Find where the given text appears and provide that cell's center as (x, y) coordinate. 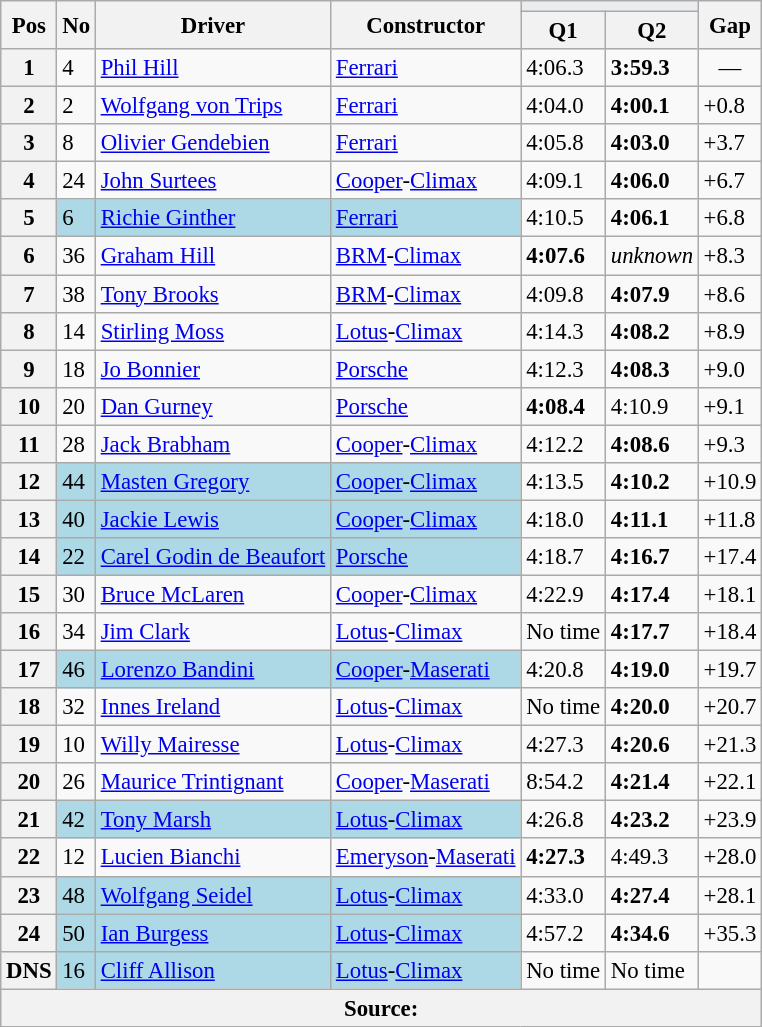
Gap (730, 25)
46 (76, 670)
15 (29, 594)
3:59.3 (652, 68)
Olivier Gendebien (212, 143)
Tony Marsh (212, 820)
4:06.1 (652, 219)
4:10.2 (652, 482)
Lucien Bianchi (212, 858)
4:20.8 (564, 670)
+6.8 (730, 219)
21 (29, 820)
No (76, 25)
4:27.4 (652, 895)
Richie Ginther (212, 219)
4:11.1 (652, 519)
5 (29, 219)
42 (76, 820)
Innes Ireland (212, 707)
4:03.0 (652, 143)
4:19.0 (652, 670)
4:33.0 (564, 895)
4:14.3 (564, 331)
Graham Hill (212, 256)
34 (76, 632)
4:22.9 (564, 594)
Dan Gurney (212, 406)
Emeryson-Maserati (426, 858)
Constructor (426, 25)
John Surtees (212, 181)
4:26.8 (564, 820)
23 (29, 895)
+11.8 (730, 519)
Driver (212, 25)
+20.7 (730, 707)
4:49.3 (652, 858)
+0.8 (730, 106)
+8.9 (730, 331)
+9.0 (730, 369)
Maurice Trintignant (212, 782)
+23.9 (730, 820)
4:23.2 (652, 820)
4:07.6 (564, 256)
1 (29, 68)
4:09.1 (564, 181)
4:10.5 (564, 219)
DNS (29, 970)
4:16.7 (652, 557)
4:20.6 (652, 745)
Wolfgang Seidel (212, 895)
Bruce McLaren (212, 594)
4:13.5 (564, 482)
50 (76, 933)
4:06.0 (652, 181)
+3.7 (730, 143)
Pos (29, 25)
Jackie Lewis (212, 519)
4:08.6 (652, 444)
Jo Bonnier (212, 369)
Source: (382, 1008)
+19.7 (730, 670)
Jack Brabham (212, 444)
40 (76, 519)
Wolfgang von Trips (212, 106)
Ian Burgess (212, 933)
Phil Hill (212, 68)
Jim Clark (212, 632)
+9.1 (730, 406)
+22.1 (730, 782)
+10.9 (730, 482)
Tony Brooks (212, 294)
4:34.6 (652, 933)
4:05.8 (564, 143)
4:06.3 (564, 68)
38 (76, 294)
+9.3 (730, 444)
4:12.2 (564, 444)
4:57.2 (564, 933)
26 (76, 782)
4:04.0 (564, 106)
+17.4 (730, 557)
48 (76, 895)
Cliff Allison (212, 970)
+6.7 (730, 181)
Stirling Moss (212, 331)
36 (76, 256)
+8.3 (730, 256)
4:21.4 (652, 782)
44 (76, 482)
13 (29, 519)
4:20.0 (652, 707)
+18.1 (730, 594)
Willy Mairesse (212, 745)
4:09.8 (564, 294)
3 (29, 143)
11 (29, 444)
4:18.0 (564, 519)
4:00.1 (652, 106)
+28.1 (730, 895)
4:08.2 (652, 331)
+8.6 (730, 294)
30 (76, 594)
8:54.2 (564, 782)
Lorenzo Bandini (212, 670)
Q2 (652, 31)
9 (29, 369)
7 (29, 294)
4:10.9 (652, 406)
4:08.4 (564, 406)
4:18.7 (564, 557)
4:17.4 (652, 594)
unknown (652, 256)
4:08.3 (652, 369)
4:07.9 (652, 294)
— (730, 68)
28 (76, 444)
Masten Gregory (212, 482)
+28.0 (730, 858)
17 (29, 670)
19 (29, 745)
+21.3 (730, 745)
4:12.3 (564, 369)
+35.3 (730, 933)
Carel Godin de Beaufort (212, 557)
32 (76, 707)
+18.4 (730, 632)
Q1 (564, 31)
4:17.7 (652, 632)
